Output the [x, y] coordinate of the center of the cell containing the given text.  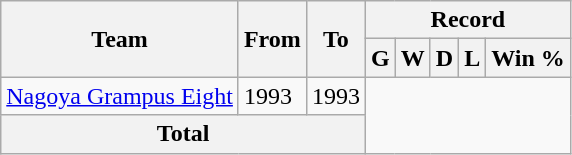
G [380, 58]
D [444, 58]
Total [184, 134]
Team [120, 39]
Nagoya Grampus Eight [120, 96]
To [336, 39]
From [272, 39]
L [472, 58]
W [412, 58]
Win % [528, 58]
Record [468, 20]
